Detect which cell encompasses the target text, then output its [X, Y] center coordinate. 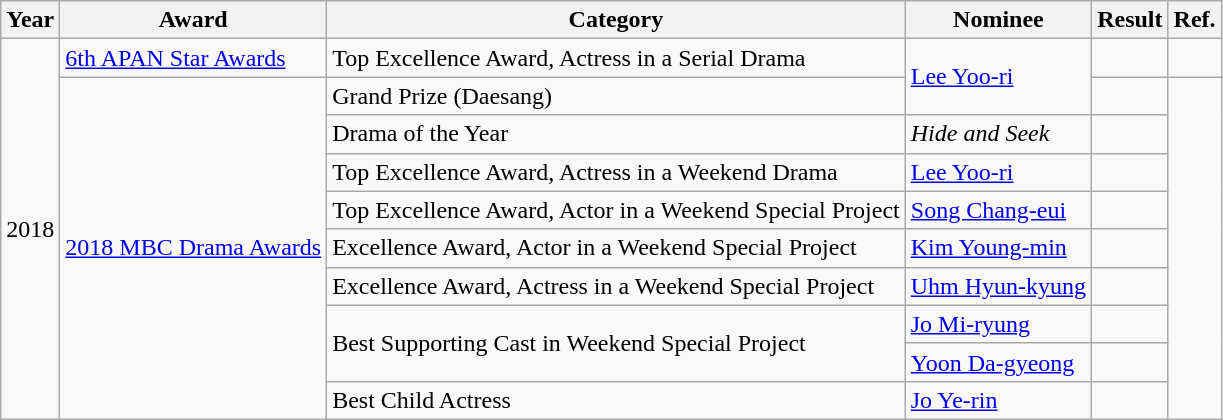
Song Chang-eui [998, 210]
Best Child Actress [616, 400]
Ref. [1194, 20]
Kim Young-min [998, 248]
Year [30, 20]
Top Excellence Award, Actor in a Weekend Special Project [616, 210]
Excellence Award, Actor in a Weekend Special Project [616, 248]
Uhm Hyun-kyung [998, 286]
6th APAN Star Awards [194, 58]
Category [616, 20]
Nominee [998, 20]
Yoon Da-gyeong [998, 362]
Top Excellence Award, Actress in a Weekend Drama [616, 172]
Award [194, 20]
Jo Mi-ryung [998, 324]
Best Supporting Cast in Weekend Special Project [616, 343]
Hide and Seek [998, 134]
Excellence Award, Actress in a Weekend Special Project [616, 286]
Top Excellence Award, Actress in a Serial Drama [616, 58]
Grand Prize (Daesang) [616, 96]
2018 MBC Drama Awards [194, 248]
Result [1130, 20]
Jo Ye-rin [998, 400]
Drama of the Year [616, 134]
2018 [30, 230]
